Pinpoint the cell where the given text exists, returning its [x, y] midpoint coordinate. 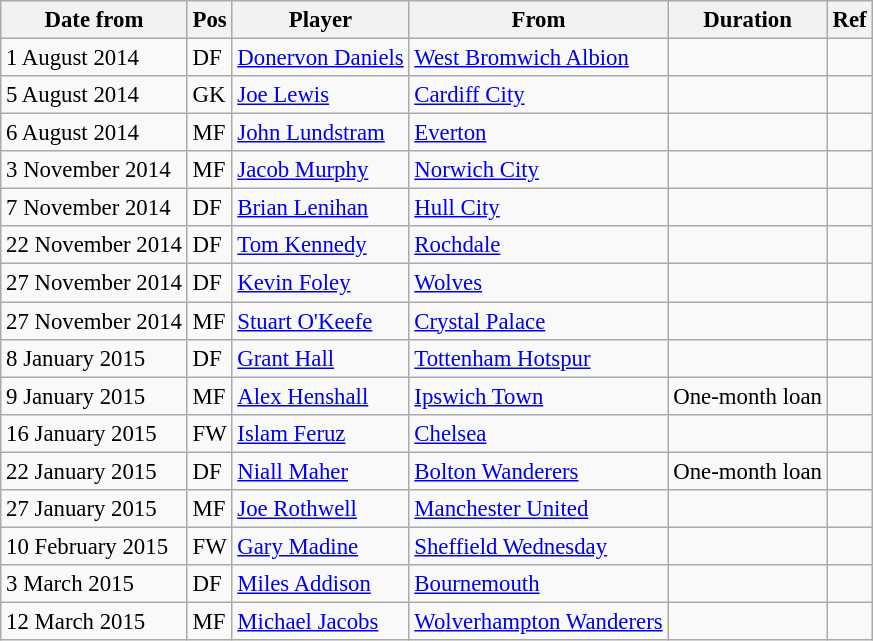
From [538, 20]
Manchester United [538, 509]
Chelsea [538, 433]
22 January 2015 [94, 471]
Pos [210, 20]
Ref [850, 20]
7 November 2014 [94, 208]
Crystal Palace [538, 321]
Norwich City [538, 170]
12 March 2015 [94, 621]
Stuart O'Keefe [320, 321]
Jacob Murphy [320, 170]
Brian Lenihan [320, 208]
Wolves [538, 283]
Gary Madine [320, 546]
West Bromwich Albion [538, 58]
Player [320, 20]
Ipswich Town [538, 396]
Hull City [538, 208]
8 January 2015 [94, 358]
Kevin Foley [320, 283]
Duration [748, 20]
3 November 2014 [94, 170]
Wolverhampton Wanderers [538, 621]
Islam Feruz [320, 433]
Joe Rothwell [320, 509]
Rochdale [538, 245]
Miles Addison [320, 584]
27 January 2015 [94, 509]
Bournemouth [538, 584]
Alex Henshall [320, 396]
Joe Lewis [320, 95]
3 March 2015 [94, 584]
16 January 2015 [94, 433]
Michael Jacobs [320, 621]
Donervon Daniels [320, 58]
Grant Hall [320, 358]
22 November 2014 [94, 245]
6 August 2014 [94, 133]
1 August 2014 [94, 58]
5 August 2014 [94, 95]
Tottenham Hotspur [538, 358]
GK [210, 95]
John Lundstram [320, 133]
Niall Maher [320, 471]
Everton [538, 133]
Bolton Wanderers [538, 471]
Tom Kennedy [320, 245]
Date from [94, 20]
10 February 2015 [94, 546]
Sheffield Wednesday [538, 546]
9 January 2015 [94, 396]
Cardiff City [538, 95]
